Find where the given text appears and provide that cell's center as [X, Y] coordinate. 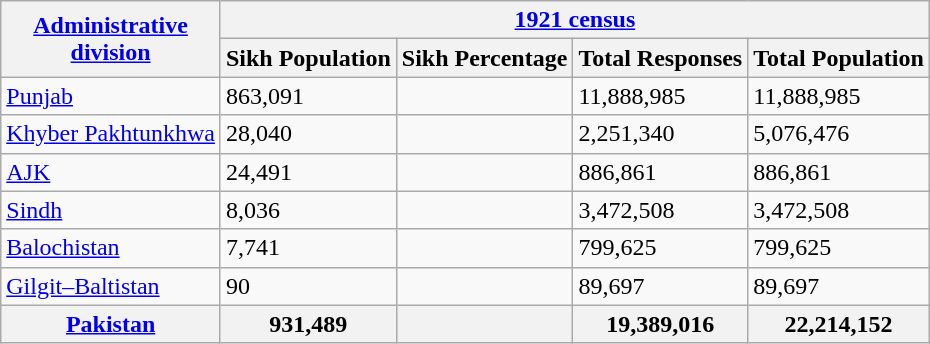
Administrativedivision [111, 39]
Sikh Population [308, 58]
Sikh Percentage [484, 58]
90 [308, 286]
7,741 [308, 248]
Pakistan [111, 324]
Total Responses [660, 58]
24,491 [308, 172]
AJK [111, 172]
Gilgit–Baltistan [111, 286]
19,389,016 [660, 324]
931,489 [308, 324]
28,040 [308, 134]
22,214,152 [839, 324]
Balochistan [111, 248]
8,036 [308, 210]
2,251,340 [660, 134]
Punjab [111, 96]
5,076,476 [839, 134]
Khyber Pakhtunkhwa [111, 134]
863,091 [308, 96]
1921 census [574, 20]
Total Population [839, 58]
Sindh [111, 210]
